Search for the cell housing the specified text and yield its (x, y) center coordinate. 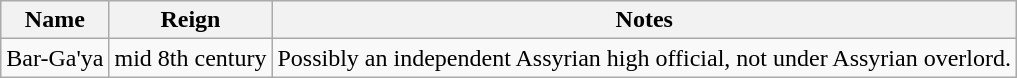
mid 8th century (190, 58)
Name (55, 20)
Reign (190, 20)
Notes (644, 20)
Bar-Ga'ya (55, 58)
Possibly an independent Assyrian high official, not under Assyrian overlord. (644, 58)
